Determine the (x, y) coordinate at the center of the cell enclosing the given text.  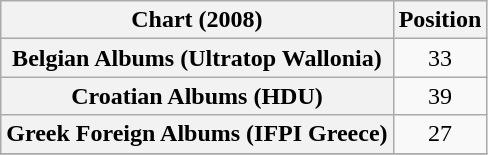
39 (440, 96)
33 (440, 58)
Chart (2008) (197, 20)
27 (440, 134)
Belgian Albums (Ultratop Wallonia) (197, 58)
Greek Foreign Albums (IFPI Greece) (197, 134)
Croatian Albums (HDU) (197, 96)
Position (440, 20)
